From the cell containing the given text, extract its center point as (X, Y) coordinate. 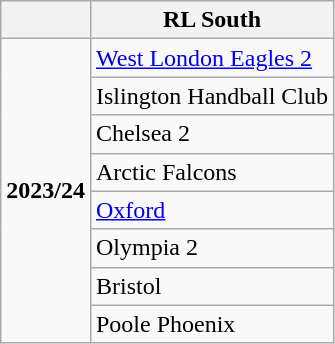
Oxford (212, 210)
Poole Phoenix (212, 324)
RL South (212, 20)
2023/24 (46, 191)
Olympia 2 (212, 248)
Bristol (212, 286)
Chelsea 2 (212, 134)
Arctic Falcons (212, 172)
Islington Handball Club (212, 96)
West London Eagles 2 (212, 58)
